From the cell containing the given text, extract its center point as [x, y] coordinate. 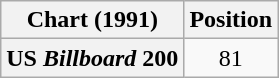
Chart (1991) [92, 20]
81 [231, 58]
Position [231, 20]
US Billboard 200 [92, 58]
